Pinpoint the cell where the given text exists, returning its (x, y) midpoint coordinate. 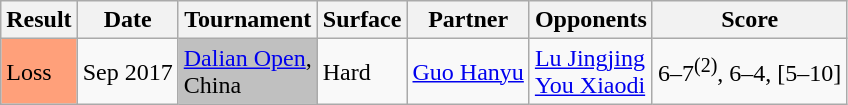
Opponents (590, 20)
Score (749, 20)
6–7(2), 6–4, [5–10] (749, 72)
Guo Hanyu (468, 72)
Sep 2017 (128, 72)
Partner (468, 20)
Loss (39, 72)
Result (39, 20)
Tournament (248, 20)
Date (128, 20)
Lu Jingjing You Xiaodi (590, 72)
Dalian Open, China (248, 72)
Surface (362, 20)
Hard (362, 72)
